Identify which cell holds the provided text, then report its (x, y) central coordinate. 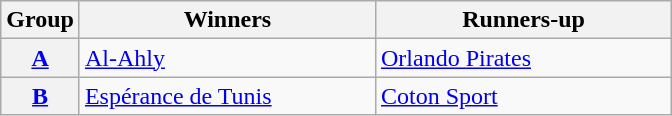
Al-Ahly (227, 58)
Espérance de Tunis (227, 96)
B (40, 96)
Runners-up (523, 20)
Orlando Pirates (523, 58)
Coton Sport (523, 96)
Group (40, 20)
A (40, 58)
Winners (227, 20)
